Capture the cell that displays the provided text and extract its [x, y] central coordinate. 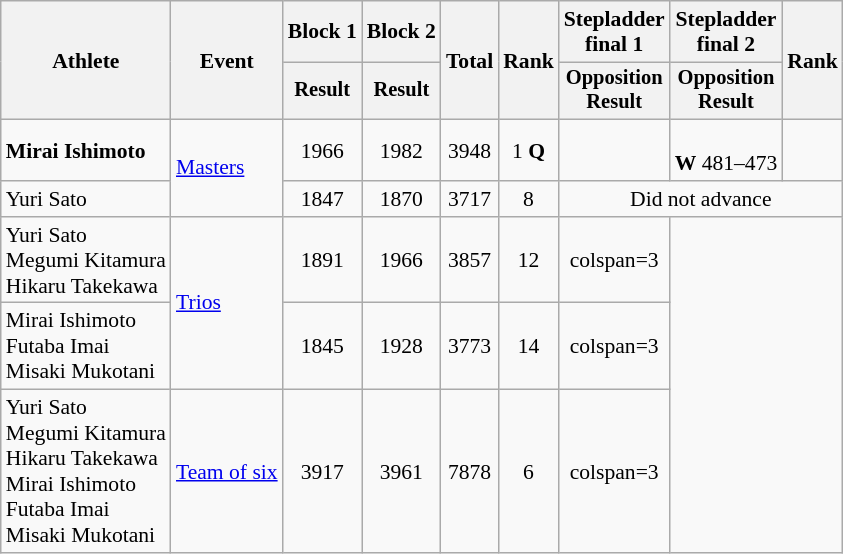
3773 [470, 346]
3948 [470, 150]
3717 [470, 199]
Stepladderfinal 2 [726, 32]
Athlete [86, 60]
1928 [402, 346]
3917 [322, 472]
Trios [227, 304]
1982 [402, 150]
W 481–473 [726, 150]
Event [227, 60]
6 [528, 472]
1 Q [528, 150]
Total [470, 60]
7878 [470, 472]
Mirai Ishimoto [86, 150]
14 [528, 346]
1845 [322, 346]
Yuri SatoMegumi KitamuraHikaru Takekawa [86, 260]
1870 [402, 199]
Block 2 [402, 32]
Team of six [227, 472]
Mirai IshimotoFutaba ImaiMisaki Mukotani [86, 346]
1891 [322, 260]
Masters [227, 168]
Yuri Sato [86, 199]
8 [528, 199]
3961 [402, 472]
12 [528, 260]
Yuri SatoMegumi KitamuraHikaru TakekawaMirai IshimotoFutaba ImaiMisaki Mukotani [86, 472]
1847 [322, 199]
Stepladderfinal 1 [614, 32]
Did not advance [701, 199]
3857 [470, 260]
Block 1 [322, 32]
